Identify which cell holds the provided text, then report its (x, y) central coordinate. 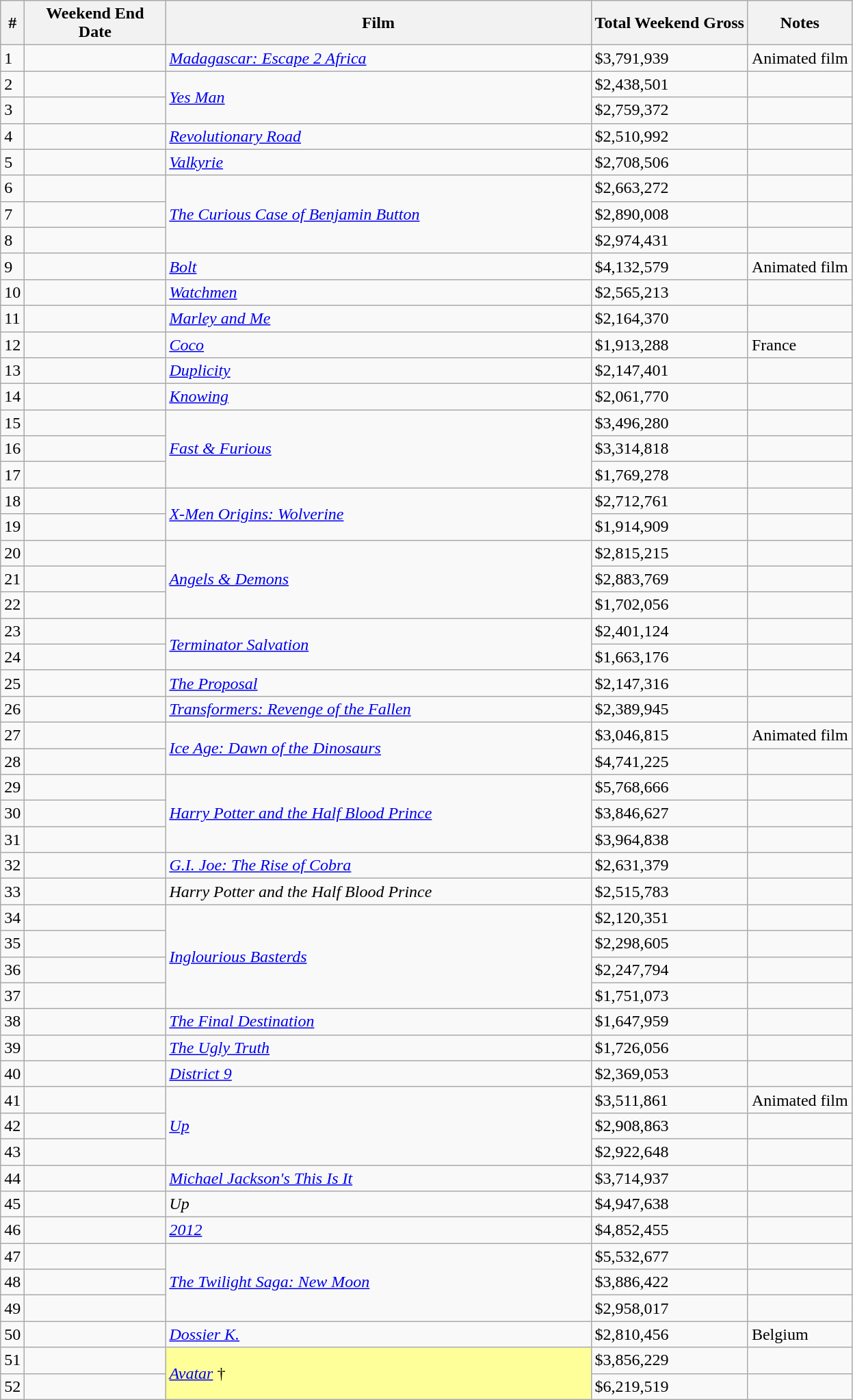
5 (12, 162)
$2,663,272 (669, 188)
8 (12, 240)
$2,389,945 (669, 709)
25 (12, 683)
$2,810,456 (669, 1334)
$3,714,937 (669, 1178)
Duplicity (378, 371)
$2,883,769 (669, 579)
31 (12, 840)
Angels & Demons (378, 579)
26 (12, 709)
The Proposal (378, 683)
51 (12, 1360)
32 (12, 866)
50 (12, 1334)
Knowing (378, 397)
$2,890,008 (669, 214)
49 (12, 1308)
$4,947,638 (669, 1204)
35 (12, 944)
Weekend End Date (95, 23)
Yes Man (378, 97)
Dossier K. (378, 1334)
$2,708,506 (669, 162)
$1,663,176 (669, 657)
Transformers: Revenge of the Fallen (378, 709)
$1,726,056 (669, 1048)
30 (12, 814)
$5,768,666 (669, 788)
34 (12, 918)
Film (378, 23)
France (800, 344)
Revolutionary Road (378, 136)
21 (12, 579)
2 (12, 84)
28 (12, 762)
40 (12, 1074)
Fast & Furious (378, 449)
$2,712,761 (669, 501)
7 (12, 214)
$2,958,017 (669, 1308)
$3,511,861 (669, 1100)
13 (12, 371)
44 (12, 1178)
$2,147,316 (669, 683)
$2,147,401 (669, 371)
3 (12, 110)
The Curious Case of Benjamin Button (378, 214)
48 (12, 1282)
District 9 (378, 1074)
# (12, 23)
$1,647,959 (669, 1022)
X-Men Origins: Wolverine (378, 514)
$3,046,815 (669, 735)
19 (12, 527)
$1,702,056 (669, 605)
4 (12, 136)
$3,886,422 (669, 1282)
15 (12, 423)
$3,964,838 (669, 840)
9 (12, 266)
$1,769,278 (669, 475)
$2,515,783 (669, 892)
Ice Age: Dawn of the Dinosaurs (378, 748)
$2,815,215 (669, 553)
42 (12, 1126)
The Ugly Truth (378, 1048)
Avatar † (378, 1373)
$4,132,579 (669, 266)
Coco (378, 344)
43 (12, 1152)
$3,496,280 (669, 423)
2012 (378, 1230)
$4,741,225 (669, 762)
37 (12, 996)
39 (12, 1048)
$5,532,677 (669, 1256)
$3,791,939 (669, 58)
Watchmen (378, 292)
52 (12, 1386)
46 (12, 1230)
33 (12, 892)
22 (12, 605)
1 (12, 58)
Belgium (800, 1334)
G.I. Joe: The Rise of Cobra (378, 866)
$2,247,794 (669, 970)
Madagascar: Escape 2 Africa (378, 58)
Total Weekend Gross (669, 23)
45 (12, 1204)
27 (12, 735)
$1,914,909 (669, 527)
20 (12, 553)
$2,120,351 (669, 918)
11 (12, 318)
$2,631,379 (669, 866)
The Final Destination (378, 1022)
$2,298,605 (669, 944)
Inglourious Basterds (378, 957)
$1,913,288 (669, 344)
$2,164,370 (669, 318)
$2,369,053 (669, 1074)
6 (12, 188)
41 (12, 1100)
$2,061,770 (669, 397)
Michael Jackson's This Is It (378, 1178)
$2,438,501 (669, 84)
Valkyrie (378, 162)
18 (12, 501)
The Twilight Saga: New Moon (378, 1282)
$2,974,431 (669, 240)
$1,751,073 (669, 996)
14 (12, 397)
$4,852,455 (669, 1230)
$3,314,818 (669, 449)
$2,759,372 (669, 110)
$6,219,519 (669, 1386)
$3,846,627 (669, 814)
17 (12, 475)
$2,565,213 (669, 292)
36 (12, 970)
10 (12, 292)
12 (12, 344)
Terminator Salvation (378, 644)
Notes (800, 23)
47 (12, 1256)
$2,510,992 (669, 136)
Marley and Me (378, 318)
$3,856,229 (669, 1360)
Bolt (378, 266)
38 (12, 1022)
$2,401,124 (669, 631)
29 (12, 788)
16 (12, 449)
$2,922,648 (669, 1152)
24 (12, 657)
23 (12, 631)
$2,908,863 (669, 1126)
